Identify which cell holds the provided text, then report its [x, y] central coordinate. 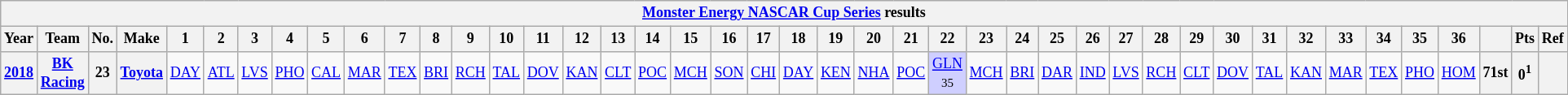
6 [364, 39]
22 [948, 39]
HOM [1459, 73]
20 [874, 39]
1 [185, 39]
21 [911, 39]
30 [1233, 39]
32 [1306, 39]
2 [221, 39]
SON [729, 73]
4 [290, 39]
BK Racing [62, 73]
3 [254, 39]
Pts [1526, 39]
12 [582, 39]
01 [1526, 73]
CAL [326, 73]
18 [799, 39]
27 [1126, 39]
19 [836, 39]
16 [729, 39]
8 [437, 39]
31 [1269, 39]
Year [20, 39]
11 [543, 39]
9 [470, 39]
KEN [836, 73]
Monster Energy NASCAR Cup Series results [784, 13]
14 [653, 39]
CHI [764, 73]
2018 [20, 73]
GLN35 [948, 73]
35 [1420, 39]
NHA [874, 73]
15 [690, 39]
Toyota [142, 73]
IND [1092, 73]
Make [142, 39]
Ref [1553, 39]
26 [1092, 39]
71st [1495, 73]
13 [618, 39]
17 [764, 39]
29 [1196, 39]
ATL [221, 73]
No. [103, 39]
34 [1384, 39]
Team [62, 39]
5 [326, 39]
24 [1022, 39]
10 [506, 39]
25 [1058, 39]
28 [1161, 39]
36 [1459, 39]
7 [403, 39]
DAR [1058, 73]
33 [1346, 39]
